Locate the cell with the specified text and output its [X, Y] center coordinate. 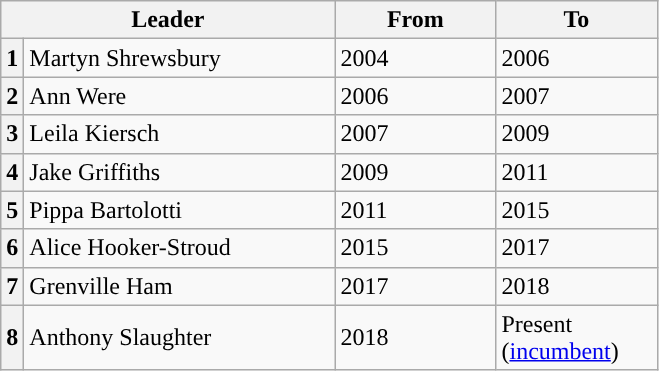
7 [12, 286]
Jake Griffiths [180, 172]
Alice Hooker-Stroud [180, 248]
Anthony Slaughter [180, 338]
2004 [416, 58]
5 [12, 210]
1 [12, 58]
To [576, 20]
6 [12, 248]
2 [12, 96]
Ann Were [180, 96]
Leader [168, 20]
8 [12, 338]
Leila Kiersch [180, 134]
Martyn Shrewsbury [180, 58]
Present (incumbent) [576, 338]
From [416, 20]
4 [12, 172]
Pippa Bartolotti [180, 210]
3 [12, 134]
Grenville Ham [180, 286]
